Return (x, y) of the center of cell containing provided text 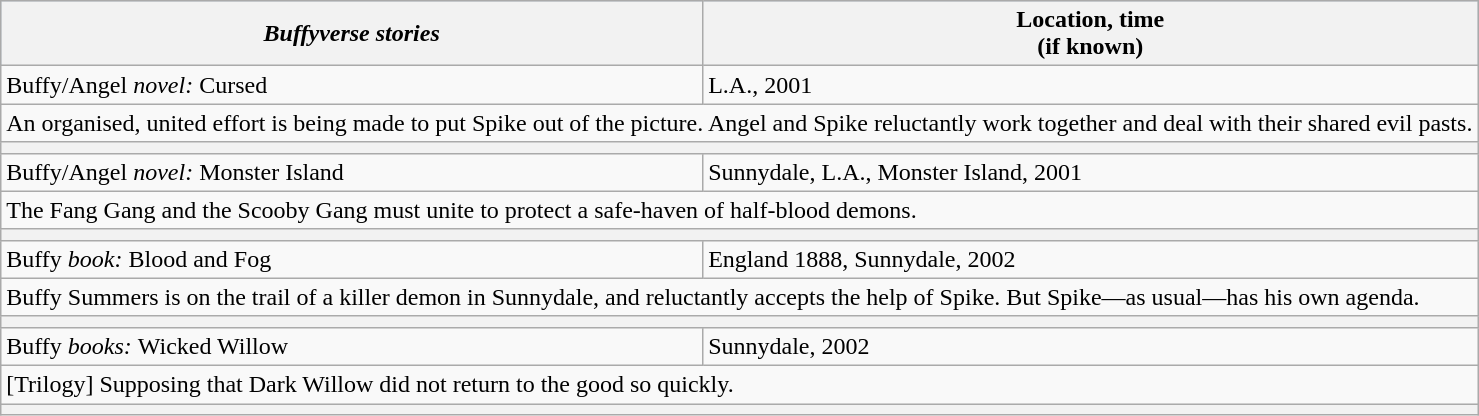
Buffy Summers is on the trail of a killer demon in Sunnydale, and reluctantly accepts the help of Spike. But Spike—as usual—has his own agenda. (740, 297)
Sunnydale, L.A., Monster Island, 2001 (1090, 172)
England 1888, Sunnydale, 2002 (1090, 259)
Location, time (if known) (1090, 34)
[Trilogy] Supposing that Dark Willow did not return to the good so quickly. (740, 384)
Buffy/Angel novel: Cursed (352, 85)
L.A., 2001 (1090, 85)
Sunnydale, 2002 (1090, 346)
Buffy/Angel novel: Monster Island (352, 172)
Buffy books: Wicked Willow (352, 346)
The Fang Gang and the Scooby Gang must unite to protect a safe-haven of half-blood demons. (740, 210)
Buffy book: Blood and Fog (352, 259)
Buffyverse stories (352, 34)
